For the text-containing cell, return its midpoint in (x, y) coordinate format. 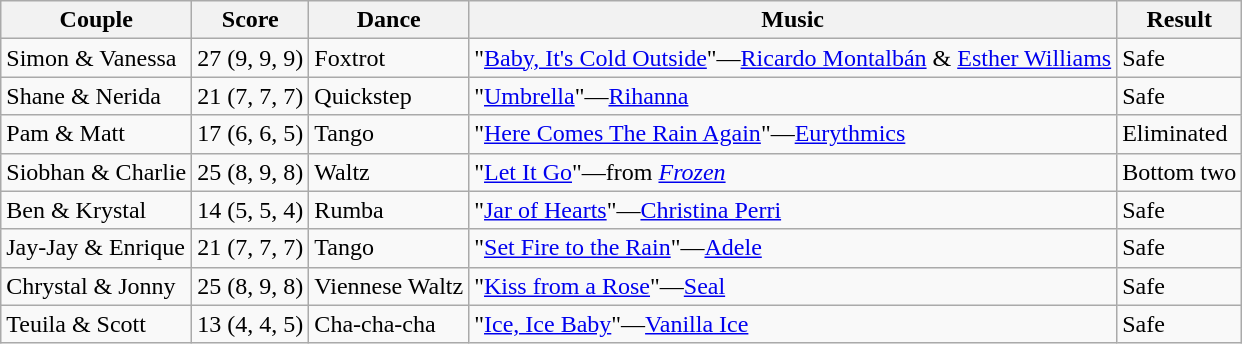
"Ice, Ice Baby"—Vanilla Ice (793, 324)
Pam & Matt (96, 134)
Chrystal & Jonny (96, 286)
Foxtrot (389, 58)
Result (1180, 20)
Quickstep (389, 96)
Teuila & Scott (96, 324)
Bottom two (1180, 172)
Waltz (389, 172)
13 (4, 4, 5) (250, 324)
"Kiss from a Rose"—Seal (793, 286)
Dance (389, 20)
Eliminated (1180, 134)
Viennese Waltz (389, 286)
"Jar of Hearts"—Christina Perri (793, 210)
Simon & Vanessa (96, 58)
Rumba (389, 210)
17 (6, 6, 5) (250, 134)
Score (250, 20)
"Umbrella"—Rihanna (793, 96)
14 (5, 5, 4) (250, 210)
Music (793, 20)
Ben & Krystal (96, 210)
"Let It Go"—from Frozen (793, 172)
Cha-cha-cha (389, 324)
27 (9, 9, 9) (250, 58)
"Baby, It's Cold Outside"—Ricardo Montalbán & Esther Williams (793, 58)
Siobhan & Charlie (96, 172)
"Set Fire to the Rain"—Adele (793, 248)
Shane & Nerida (96, 96)
Jay-Jay & Enrique (96, 248)
"Here Comes The Rain Again"—Eurythmics (793, 134)
Couple (96, 20)
